Return [X, Y] of the center of cell containing provided text 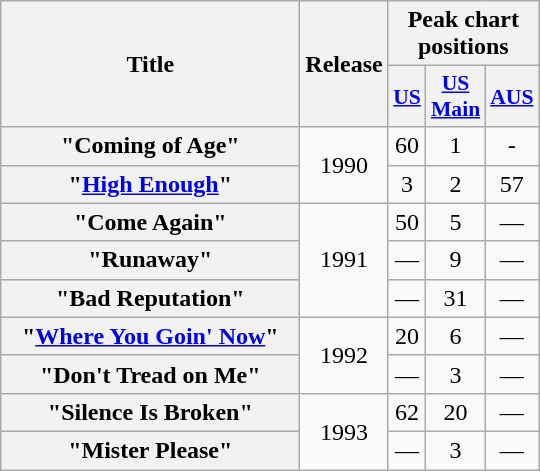
31 [456, 298]
"High Enough" [150, 184]
Title [150, 64]
2 [456, 184]
Peak chartpositions [463, 34]
9 [456, 260]
50 [407, 222]
Release [344, 64]
1993 [344, 431]
"Where You Goin' Now" [150, 336]
62 [407, 412]
6 [456, 336]
57 [512, 184]
US [407, 96]
1992 [344, 355]
1990 [344, 165]
"Coming of Age" [150, 146]
USMain [456, 96]
"Mister Please" [150, 450]
1 [456, 146]
1991 [344, 260]
"Bad Reputation" [150, 298]
"Don't Tread on Me" [150, 374]
AUS [512, 96]
"Silence Is Broken" [150, 412]
"Come Again" [150, 222]
60 [407, 146]
"Runaway" [150, 260]
5 [456, 222]
- [512, 146]
